Return the [x, y] coordinate for the center point of the cell that contains the specified text.  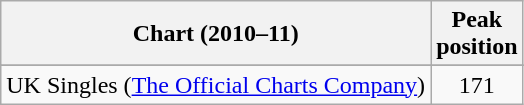
Peakposition [477, 34]
Chart (2010–11) [216, 34]
171 [477, 85]
UK Singles (The Official Charts Company) [216, 85]
